Provide the (x, y) coordinate of the cell's center where the given text is located.  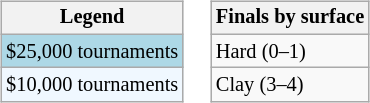
Hard (0–1) (290, 51)
$25,000 tournaments (92, 51)
Finals by surface (290, 18)
Legend (92, 18)
$10,000 tournaments (92, 85)
Clay (3–4) (290, 85)
